Find where the given text appears and provide that cell's center as [x, y] coordinate. 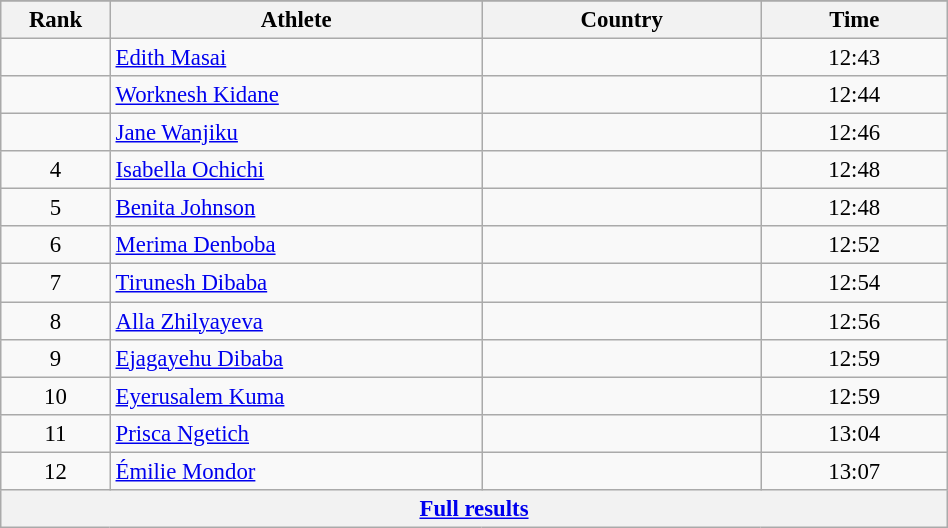
Merima Denboba [296, 245]
12:54 [854, 283]
9 [56, 358]
Time [854, 20]
11 [56, 433]
10 [56, 396]
Prisca Ngetich [296, 433]
12:52 [854, 245]
Eyerusalem Kuma [296, 396]
6 [56, 245]
Émilie Mondor [296, 471]
13:04 [854, 433]
8 [56, 321]
7 [56, 283]
4 [56, 170]
Ejagayehu Dibaba [296, 358]
12 [56, 471]
Full results [474, 509]
Country [622, 20]
Worknesh Kidane [296, 95]
Tirunesh Dibaba [296, 283]
5 [56, 208]
Benita Johnson [296, 208]
Athlete [296, 20]
12:56 [854, 321]
13:07 [854, 471]
12:46 [854, 133]
12:44 [854, 95]
Edith Masai [296, 58]
Jane Wanjiku [296, 133]
Alla Zhilyayeva [296, 321]
12:43 [854, 58]
Isabella Ochichi [296, 170]
Rank [56, 20]
